Provide the (X, Y) coordinate of the cell's center where the given text is located.  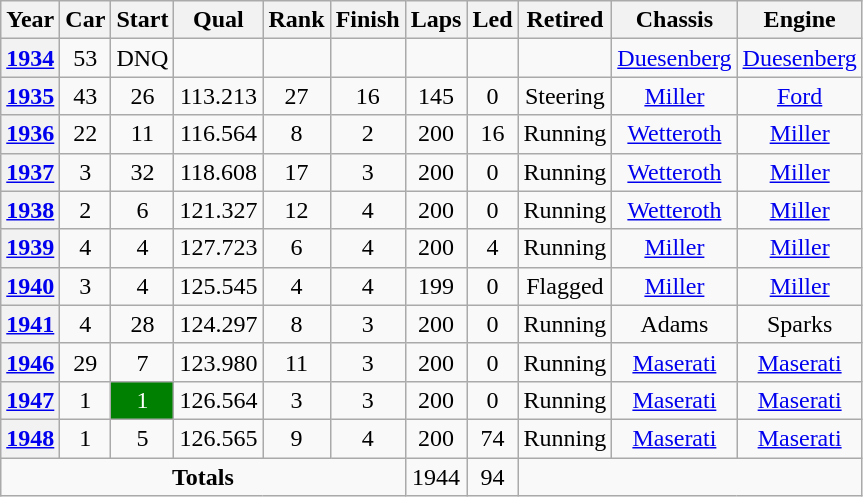
1948 (30, 438)
Qual (218, 20)
DNQ (142, 58)
123.980 (218, 362)
Sparks (800, 324)
1939 (30, 248)
28 (142, 324)
Totals (203, 477)
5 (142, 438)
Engine (800, 20)
126.565 (218, 438)
29 (86, 362)
118.608 (218, 172)
Rank (296, 20)
113.213 (218, 96)
Year (30, 20)
Laps (436, 20)
12 (296, 210)
126.564 (218, 400)
125.545 (218, 286)
1937 (30, 172)
1941 (30, 324)
26 (142, 96)
Steering (565, 96)
1935 (30, 96)
1940 (30, 286)
1946 (30, 362)
121.327 (218, 210)
1936 (30, 134)
43 (86, 96)
Flagged (565, 286)
Chassis (674, 20)
22 (86, 134)
17 (296, 172)
199 (436, 286)
74 (492, 438)
124.297 (218, 324)
116.564 (218, 134)
94 (492, 477)
32 (142, 172)
7 (142, 362)
53 (86, 58)
1947 (30, 400)
145 (436, 96)
127.723 (218, 248)
Start (142, 20)
9 (296, 438)
Led (492, 20)
1938 (30, 210)
27 (296, 96)
Adams (674, 324)
Retired (565, 20)
1934 (30, 58)
Car (86, 20)
Ford (800, 96)
Finish (368, 20)
1944 (436, 477)
